Find where the given text appears and provide that cell's center as (X, Y) coordinate. 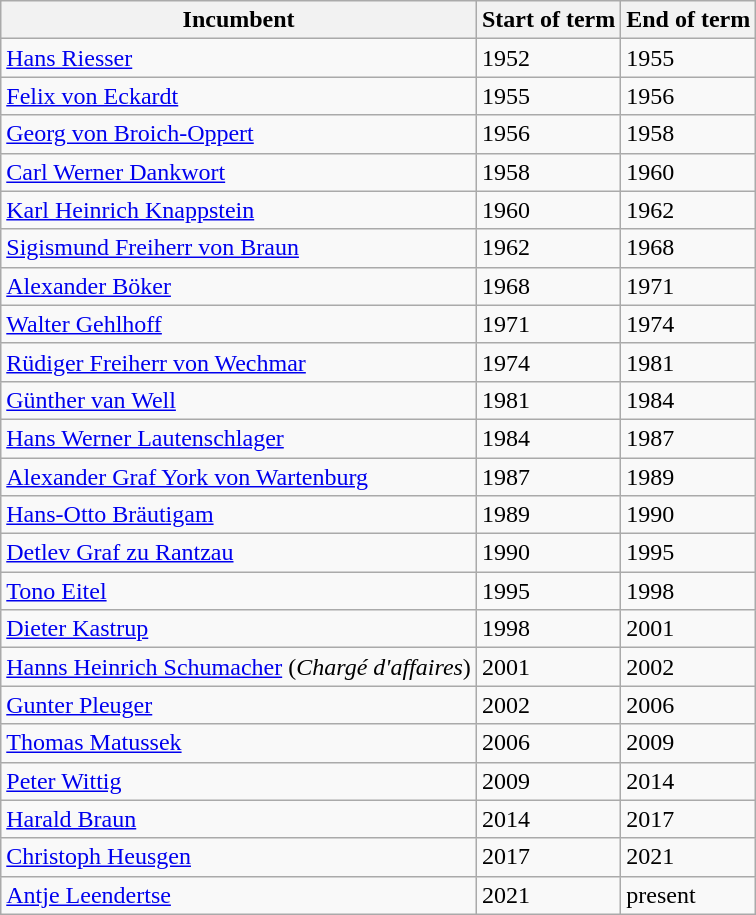
Felix von Eckardt (239, 96)
Peter Wittig (239, 781)
Antje Leendertse (239, 895)
Günther van Well (239, 400)
Karl Heinrich Knappstein (239, 210)
1952 (548, 58)
Tono Eitel (239, 591)
Detlev Graf zu Rantzau (239, 553)
Thomas Matussek (239, 743)
End of term (688, 20)
Sigismund Freiherr von Braun (239, 248)
present (688, 895)
Harald Braun (239, 819)
Hans-Otto Bräutigam (239, 515)
Hans Riesser (239, 58)
Incumbent (239, 20)
Hans Werner Lautenschlager (239, 438)
Gunter Pleuger (239, 705)
Alexander Graf York von Wartenburg (239, 477)
Start of term (548, 20)
Hanns Heinrich Schumacher (Chargé d'affaires) (239, 667)
Georg von Broich-Oppert (239, 134)
Alexander Böker (239, 286)
Dieter Kastrup (239, 629)
Walter Gehlhoff (239, 324)
Christoph Heusgen (239, 857)
Rüdiger Freiherr von Wechmar (239, 362)
Carl Werner Dankwort (239, 172)
